Identify which cell holds the provided text, then report its (x, y) central coordinate. 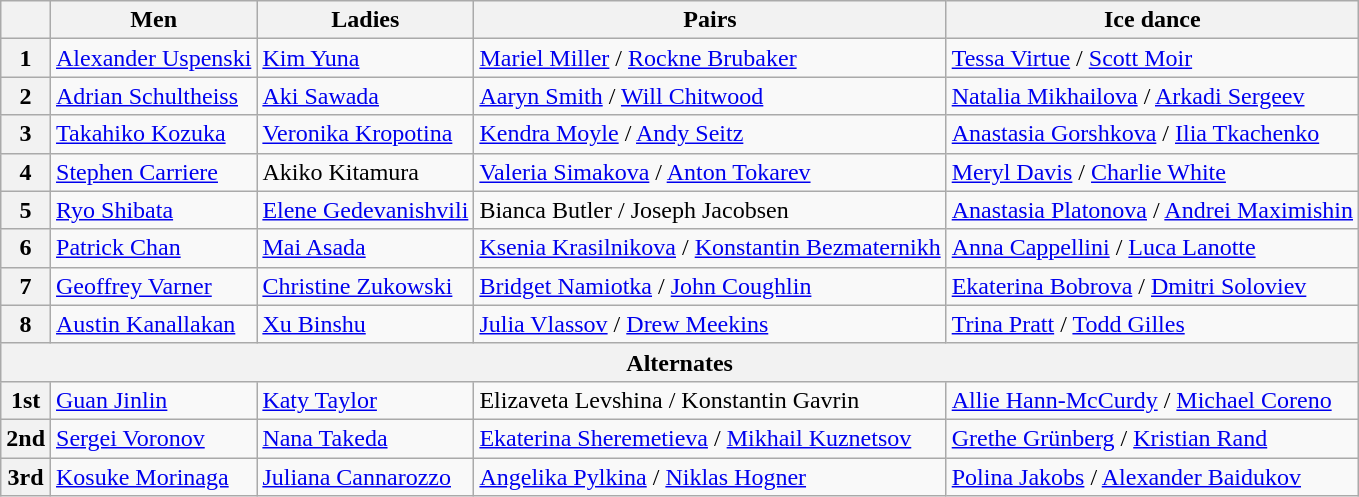
Angelika Pylkina / Niklas Hogner (710, 477)
Ladies (366, 20)
Sergei Voronov (154, 438)
Guan Jinlin (154, 400)
Anastasia Gorshkova / Ilia Tkachenko (1152, 134)
Xu Binshu (366, 324)
6 (26, 248)
Patrick Chan (154, 248)
Ekaterina Bobrova / Dmitri Soloviev (1152, 286)
4 (26, 172)
Geoffrey Varner (154, 286)
3rd (26, 477)
Natalia Mikhailova / Arkadi Sergeev (1152, 96)
Julia Vlassov / Drew Meekins (710, 324)
Allie Hann-McCurdy / Michael Coreno (1152, 400)
Valeria Simakova / Anton Tokarev (710, 172)
8 (26, 324)
Juliana Cannarozzo (366, 477)
Polina Jakobs / Alexander Baidukov (1152, 477)
Nana Takeda (366, 438)
2 (26, 96)
Ksenia Krasilnikova / Konstantin Bezmaternikh (710, 248)
Takahiko Kozuka (154, 134)
Katy Taylor (366, 400)
Trina Pratt / Todd Gilles (1152, 324)
Alexander Uspenski (154, 58)
Men (154, 20)
7 (26, 286)
Kim Yuna (366, 58)
Mai Asada (366, 248)
Akiko Kitamura (366, 172)
Anna Cappellini / Luca Lanotte (1152, 248)
Christine Zukowski (366, 286)
Kosuke Morinaga (154, 477)
Ryo Shibata (154, 210)
Elene Gedevanishvili (366, 210)
Elizaveta Levshina / Konstantin Gavrin (710, 400)
Meryl Davis / Charlie White (1152, 172)
3 (26, 134)
2nd (26, 438)
Adrian Schultheiss (154, 96)
Aki Sawada (366, 96)
Austin Kanallakan (154, 324)
Pairs (710, 20)
Mariel Miller / Rockne Brubaker (710, 58)
Kendra Moyle / Andy Seitz (710, 134)
Stephen Carriere (154, 172)
Alternates (680, 362)
Tessa Virtue / Scott Moir (1152, 58)
Aaryn Smith / Will Chitwood (710, 96)
Ice dance (1152, 20)
1st (26, 400)
Bianca Butler / Joseph Jacobsen (710, 210)
Grethe Grünberg / Kristian Rand (1152, 438)
Anastasia Platonova / Andrei Maximishin (1152, 210)
Ekaterina Sheremetieva / Mikhail Kuznetsov (710, 438)
Bridget Namiotka / John Coughlin (710, 286)
1 (26, 58)
5 (26, 210)
Veronika Kropotina (366, 134)
